Return (x, y) of the center of cell containing provided text 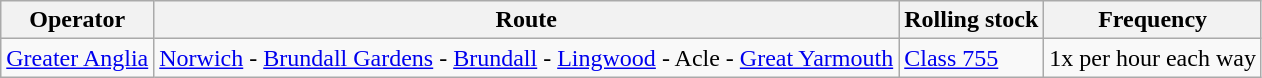
Greater Anglia (78, 58)
Class 755 (972, 58)
Frequency (1153, 20)
Rolling stock (972, 20)
1x per hour each way (1153, 58)
Norwich - Brundall Gardens - Brundall - Lingwood - Acle - Great Yarmouth (526, 58)
Route (526, 20)
Operator (78, 20)
